Capture the cell that displays the provided text and extract its [x, y] central coordinate. 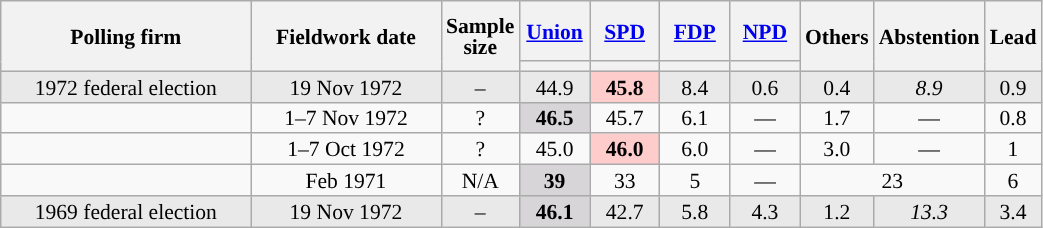
46.0 [625, 150]
6.0 [695, 150]
8.9 [930, 86]
13.3 [930, 212]
1–7 Nov 1972 [346, 118]
N/A [480, 180]
Others [837, 36]
1969 federal election [126, 212]
Feb 1971 [346, 180]
1.7 [837, 118]
3.0 [837, 150]
4.3 [765, 212]
33 [625, 180]
8.4 [695, 86]
46.5 [554, 118]
6 [1014, 180]
1972 federal election [126, 86]
Union [554, 31]
39 [554, 180]
1 [1014, 150]
SPD [625, 31]
Polling firm [126, 36]
0.4 [837, 86]
6.1 [695, 118]
23 [892, 180]
Fieldwork date [346, 36]
0.8 [1014, 118]
NPD [765, 31]
0.9 [1014, 86]
45.8 [625, 86]
1–7 Oct 1972 [346, 150]
42.7 [625, 212]
44.9 [554, 86]
Samplesize [480, 36]
3.4 [1014, 212]
5 [695, 180]
1.2 [837, 212]
5.8 [695, 212]
45.7 [625, 118]
46.1 [554, 212]
0.6 [765, 86]
Abstention [930, 36]
45.0 [554, 150]
FDP [695, 31]
Lead [1014, 36]
